Search for the cell housing the specified text and yield its (X, Y) center coordinate. 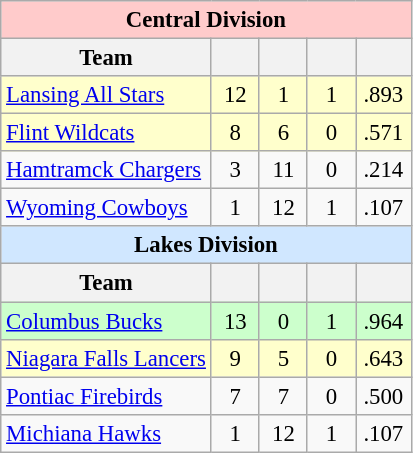
13 (235, 321)
Pontiac Firebirds (106, 396)
Flint Wildcats (106, 133)
11 (283, 170)
Wyoming Cowboys (106, 208)
.214 (384, 170)
.643 (384, 358)
.893 (384, 95)
9 (235, 358)
5 (283, 358)
8 (235, 133)
Hamtramck Chargers (106, 170)
Columbus Bucks (106, 321)
.964 (384, 321)
3 (235, 170)
6 (283, 133)
Lansing All Stars (106, 95)
Michiana Hawks (106, 433)
.500 (384, 396)
Niagara Falls Lancers (106, 358)
Central Division (206, 20)
Lakes Division (206, 245)
.571 (384, 133)
